Determine the (x, y) coordinate at the center of the cell enclosing the given text.  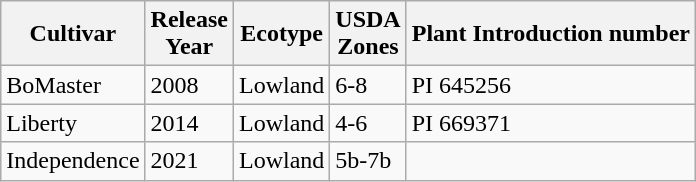
5b-7b (368, 161)
Ecotype (281, 34)
2008 (189, 85)
Liberty (73, 123)
Cultivar (73, 34)
ReleaseYear (189, 34)
BoMaster (73, 85)
PI 669371 (550, 123)
6-8 (368, 85)
USDAZones (368, 34)
2014 (189, 123)
Plant Introduction number (550, 34)
4-6 (368, 123)
Independence (73, 161)
2021 (189, 161)
PI 645256 (550, 85)
